Identify which cell holds the provided text, then report its [X, Y] central coordinate. 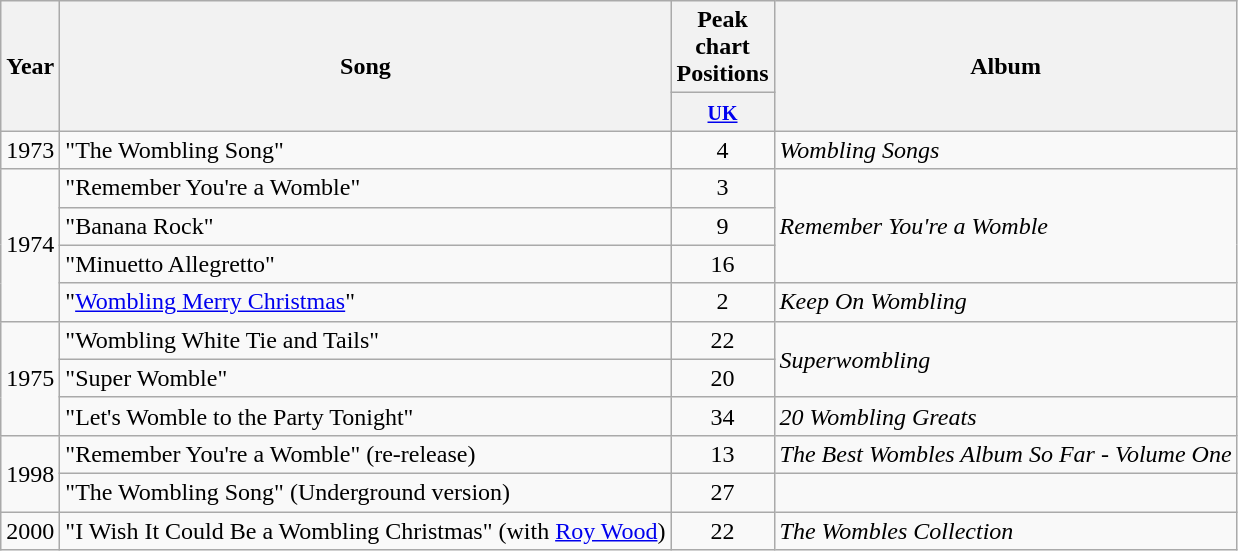
Wombling Songs [1006, 150]
UK [722, 112]
34 [722, 416]
20 Wombling Greats [1006, 416]
"Wombling White Tie and Tails" [366, 340]
1975 [30, 378]
16 [722, 264]
3 [722, 188]
1973 [30, 150]
"Banana Rock" [366, 226]
9 [722, 226]
Year [30, 66]
Remember You're a Womble [1006, 226]
2 [722, 302]
2000 [30, 531]
Superwombling [1006, 359]
"Super Womble" [366, 378]
13 [722, 454]
"I Wish It Could Be a Wombling Christmas" (with Roy Wood) [366, 531]
4 [722, 150]
Peak chart Positions [722, 47]
"Remember You're a Womble" [366, 188]
20 [722, 378]
27 [722, 492]
1998 [30, 473]
Song [366, 66]
"The Wombling Song" (Underground version) [366, 492]
Album [1006, 66]
"Wombling Merry Christmas" [366, 302]
Keep On Wombling [1006, 302]
The Best Wombles Album So Far - Volume One [1006, 454]
"The Wombling Song" [366, 150]
"Let's Womble to the Party Tonight" [366, 416]
"Minuetto Allegretto" [366, 264]
The Wombles Collection [1006, 531]
"Remember You're a Womble" (re-release) [366, 454]
1974 [30, 245]
